Pinpoint the cell where the given text exists, returning its [X, Y] midpoint coordinate. 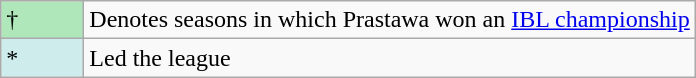
† [42, 20]
Led the league [390, 58]
Denotes seasons in which Prastawa won an IBL championship [390, 20]
* [42, 58]
